Provide the [x, y] coordinate of the cell's center where the given text is located.  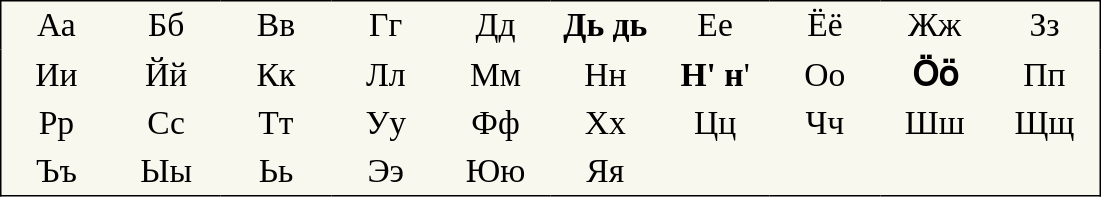
Мм [496, 75]
Йй [166, 75]
Ъъ [56, 172]
Ее [715, 26]
Вв [276, 26]
Яя [605, 172]
Пп [1046, 75]
Жж [935, 26]
Шш [935, 123]
Оо [825, 75]
Юю [496, 172]
Ӧӧ [935, 75]
Ээ [386, 172]
Сс [166, 123]
Н' н' [715, 75]
Дь дь [605, 26]
Цц [715, 123]
Фф [496, 123]
Аа [56, 26]
Чч [825, 123]
Кк [276, 75]
Рр [56, 123]
Щщ [1046, 123]
Ии [56, 75]
Ёё [825, 26]
Бб [166, 26]
Ыы [166, 172]
Нн [605, 75]
Зз [1046, 26]
Тт [276, 123]
Гг [386, 26]
Хх [605, 123]
Лл [386, 75]
Дд [496, 26]
Уу [386, 123]
Ьь [276, 172]
